Return [x, y] of the center of cell containing provided text 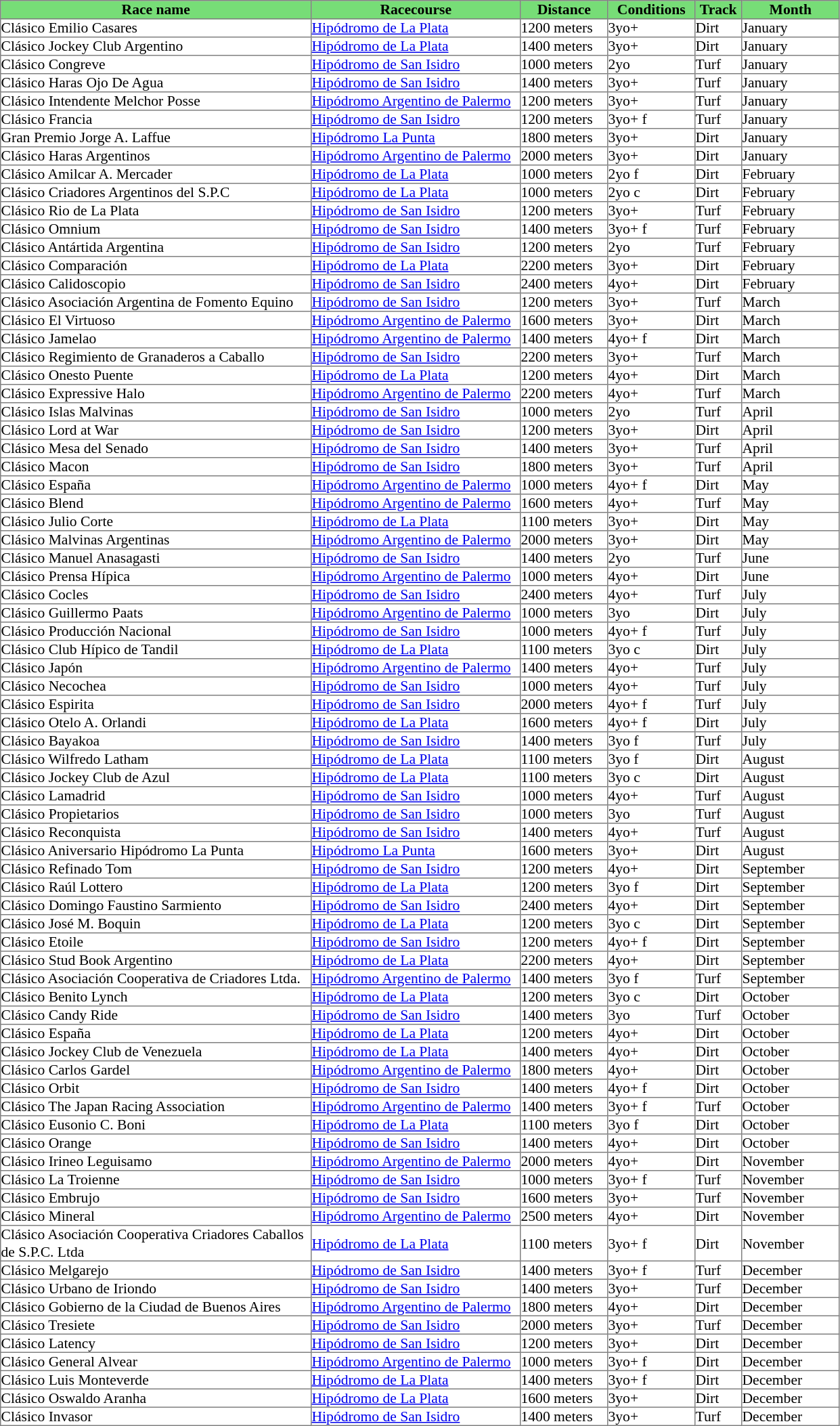
Clásico Oswaldo Aranha [156, 1398]
Clásico Reconquista [156, 833]
Clásico Irineo Leguisamo [156, 1162]
Clásico Cocles [156, 595]
Clásico Jamelao [156, 339]
Clásico Intendente Melchor Posse [156, 102]
Clásico Jockey Club Argentino [156, 46]
Clásico Otelo A. Orlandi [156, 723]
Clásico Etoile [156, 943]
Distance [565, 9]
Clásico Congreve [156, 65]
Clásico Amilcar A. Mercader [156, 175]
Clásico Lord at War [156, 431]
Clásico Prensa Hípica [156, 577]
Race name [156, 9]
Month [791, 9]
Conditions [651, 9]
Clásico Benito Lynch [156, 997]
Gran Premio Jorge A. Laffue [156, 138]
Clásico General Alvear [156, 1361]
Clásico Mesa del Senado [156, 448]
Clásico Asociación Cooperativa Criadores Caballos de S.P.C. Ltda [156, 1243]
Clásico Jockey Club de Venezuela [156, 1052]
Clásico Stud Book Argentino [156, 960]
Clásico Mineral [156, 1216]
Clásico Candy Ride [156, 1016]
2500 meters [565, 1216]
Clásico Criadores Argentinos del S.P.C [156, 192]
Clásico Melgarejo [156, 1270]
Clásico Urbano de Iriondo [156, 1288]
Clásico Carlos Gardel [156, 1070]
Clásico Refinado Tom [156, 869]
Clásico Aniversario Hipódromo La Punta [156, 850]
Clásico Julio Corte [156, 521]
Clásico Calidoscopio [156, 284]
Clásico Asociación Cooperativa de Criadores Ltda. [156, 979]
Clásico Invasor [156, 1417]
Clásico Orbit [156, 1089]
Clásico Rio de La Plata [156, 211]
Clásico Latency [156, 1343]
Clásico Haras Argentinos [156, 156]
Track [719, 9]
Clásico Manuel Anasagasti [156, 558]
Clásico The Japan Racing Association [156, 1106]
Clásico Comparación [156, 265]
Clásico Regimiento de Granaderos a Caballo [156, 358]
Clásico Eusonio C. Boni [156, 1125]
2yo f [651, 175]
Clásico Tresiete [156, 1324]
Clásico Bayakoa [156, 741]
Clásico Propietarios [156, 814]
2yo c [651, 192]
Clásico Lamadrid [156, 796]
Clásico Embrujo [156, 1198]
Clásico Producción Nacional [156, 631]
Clásico Espirita [156, 704]
Clásico Japón [156, 668]
Racecourse [416, 9]
Clásico José M. Boquin [156, 924]
Clásico Orange [156, 1143]
Clásico Antártida Argentina [156, 248]
Clásico Domingo Faustino Sarmiento [156, 906]
Clásico Club Hípico de Tandil [156, 650]
Clásico Francia [156, 119]
Clásico Gobierno de la Ciudad de Buenos Aires [156, 1307]
Clásico Jockey Club de Azul [156, 777]
Clásico El Virtuoso [156, 321]
Clásico Guillermo Paats [156, 613]
Clásico Asociación Argentina de Fomento Equino [156, 302]
Clásico Islas Malvinas [156, 412]
Clásico Haras Ojo De Agua [156, 83]
Clásico Malvinas Argentinas [156, 540]
Clásico Omnium [156, 229]
Clásico Emilio Casares [156, 28]
Clásico Luis Monteverde [156, 1380]
Clásico Expressive Halo [156, 394]
Clásico Raúl Lottero [156, 887]
Clásico Necochea [156, 687]
Clásico La Troienne [156, 1180]
Clásico Macon [156, 467]
Clásico Blend [156, 504]
Clásico Onesto Puente [156, 375]
Clásico Wilfredo Latham [156, 760]
